Output the (x, y) coordinate of the center of the cell containing the given text.  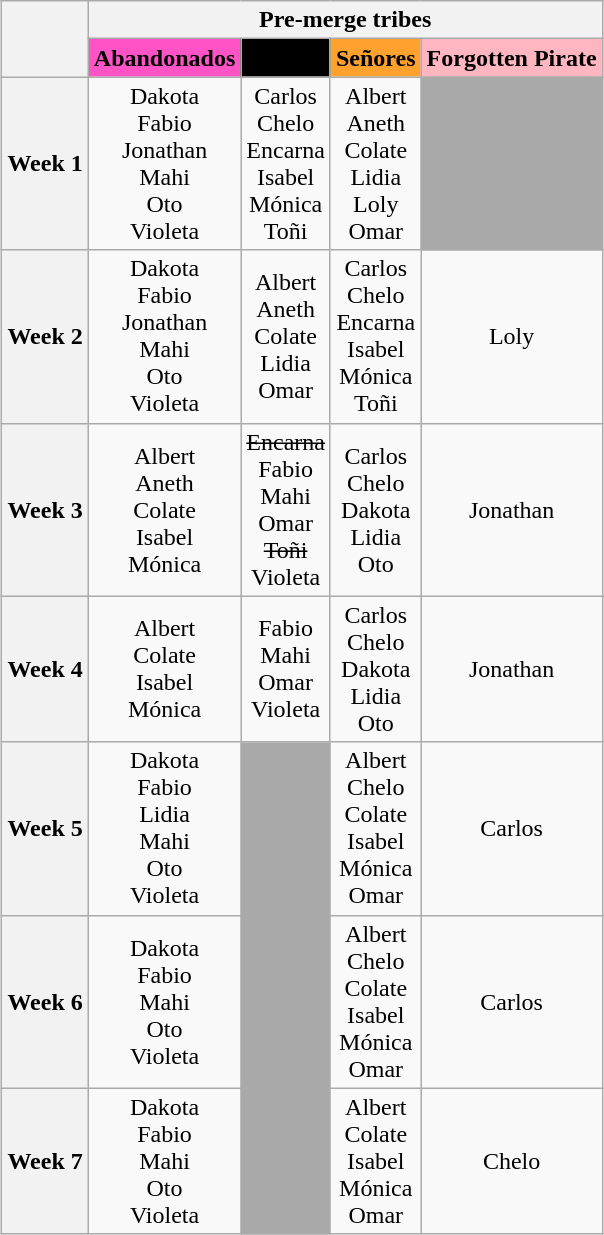
Pre-merge tribes (345, 20)
Loly (512, 336)
Week 2 (45, 336)
FabioMahiOmarVioleta (286, 669)
AlbertAnethColateLidiaLolyOmar (376, 164)
Week 5 (45, 828)
Week 1 (45, 164)
Week 7 (45, 1161)
AlbertAnethColateIsabelMónica (164, 510)
DakotaFabioLidiaMahiOtoVioleta (164, 828)
Week 6 (45, 1002)
Abandonados (164, 58)
AlbertAnethColateLidiaOmar (286, 336)
AlbertColateIsabelMónica (164, 669)
Piratas (286, 58)
Forgotten Pirate (512, 58)
AlbertColateIsabelMónicaOmar (376, 1161)
EncarnaFabioMahiOmarToñiVioleta (286, 510)
Week 4 (45, 669)
Señores (376, 58)
Week 3 (45, 510)
Chelo (512, 1161)
